Pinpoint the cell where the given text exists, returning its [x, y] midpoint coordinate. 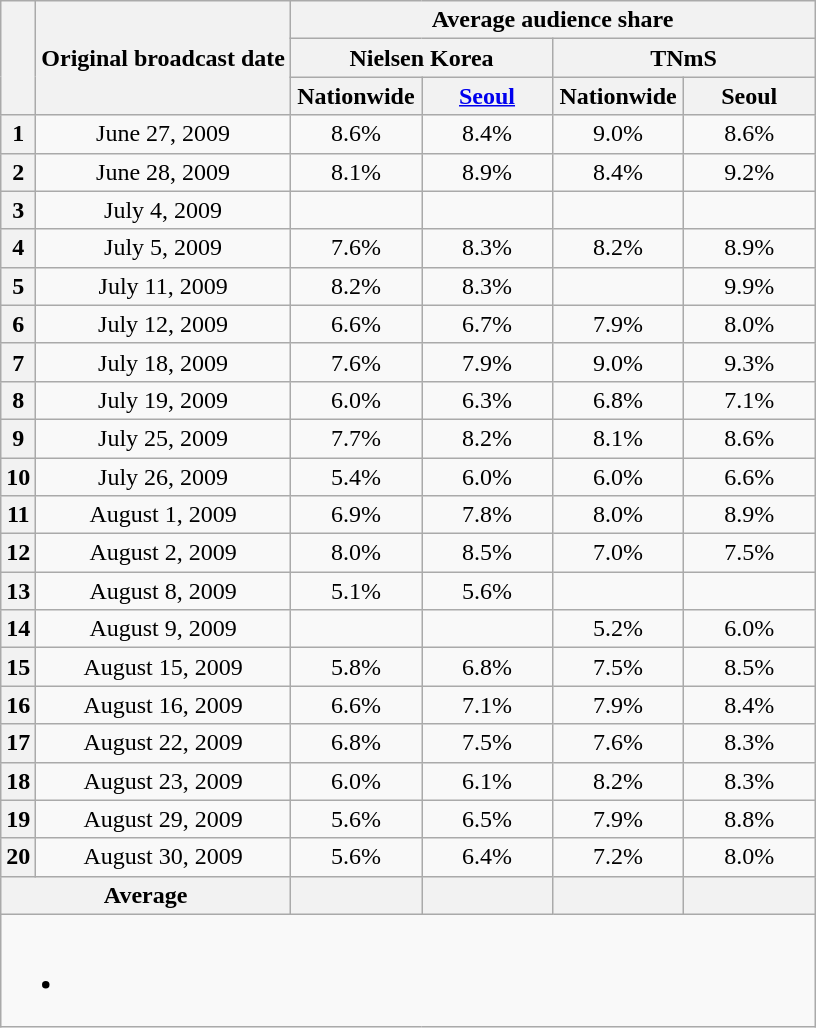
18 [18, 781]
7.0% [618, 553]
June 27, 2009 [164, 134]
5.8% [356, 667]
July 25, 2009 [164, 438]
July 11, 2009 [164, 286]
6 [18, 324]
August 9, 2009 [164, 629]
2 [18, 172]
August 30, 2009 [164, 857]
6.4% [488, 857]
9.2% [750, 172]
17 [18, 743]
August 1, 2009 [164, 515]
TNmS [684, 58]
6.1% [488, 781]
10 [18, 477]
7.7% [356, 438]
14 [18, 629]
6.7% [488, 324]
19 [18, 819]
5.2% [618, 629]
7.8% [488, 515]
7 [18, 362]
6.5% [488, 819]
August 16, 2009 [164, 705]
June 28, 2009 [164, 172]
Average audience share [552, 20]
July 4, 2009 [164, 210]
15 [18, 667]
7.2% [618, 857]
August 2, 2009 [164, 553]
1 [18, 134]
Original broadcast date [164, 58]
9 [18, 438]
13 [18, 591]
8 [18, 400]
July 18, 2009 [164, 362]
July 19, 2009 [164, 400]
August 15, 2009 [164, 667]
Average [146, 895]
9.9% [750, 286]
July 12, 2009 [164, 324]
6.3% [488, 400]
16 [18, 705]
11 [18, 515]
12 [18, 553]
6.9% [356, 515]
August 22, 2009 [164, 743]
5 [18, 286]
August 23, 2009 [164, 781]
August 8, 2009 [164, 591]
5.1% [356, 591]
July 5, 2009 [164, 248]
July 26, 2009 [164, 477]
August 29, 2009 [164, 819]
9.3% [750, 362]
8.8% [750, 819]
3 [18, 210]
Nielsen Korea [421, 58]
20 [18, 857]
4 [18, 248]
5.4% [356, 477]
